Locate the cell with the specified text and output its [x, y] center coordinate. 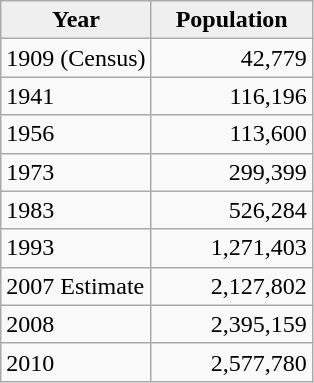
113,600 [232, 134]
1993 [76, 248]
1956 [76, 134]
116,196 [232, 96]
526,284 [232, 210]
2,577,780 [232, 362]
1,271,403 [232, 248]
1973 [76, 172]
Year [76, 20]
1983 [76, 210]
1909 (Census) [76, 58]
2,395,159 [232, 324]
2007 Estimate [76, 286]
299,399 [232, 172]
2008 [76, 324]
2010 [76, 362]
2,127,802 [232, 286]
1941 [76, 96]
42,779 [232, 58]
Population [232, 20]
